Return (x, y) of the center of cell containing provided text 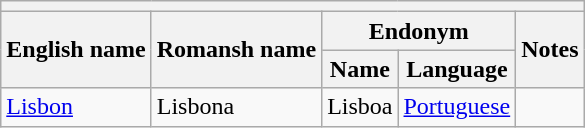
Language (457, 69)
Name (360, 69)
Notes (550, 50)
Romansh name (236, 50)
Lisbon (76, 107)
Lisbona (236, 107)
Lisboa (360, 107)
English name (76, 50)
Portuguese (457, 107)
Endonym (419, 31)
